Capture the cell that displays the provided text and extract its [x, y] central coordinate. 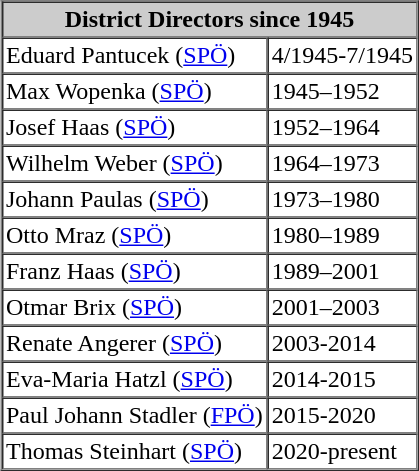
2001–2003 [342, 308]
Eva-Maria Hatzl (SPÖ) [135, 380]
1973–1980 [342, 200]
Renate Angerer (SPÖ) [135, 344]
1964–1973 [342, 164]
Johann Paulas (SPÖ) [135, 200]
Wilhelm Weber (SPÖ) [135, 164]
2020-present [342, 452]
1945–1952 [342, 92]
Eduard Pantucek (SPÖ) [135, 56]
2014-2015 [342, 380]
1952–1964 [342, 128]
Franz Haas (SPÖ) [135, 272]
Max Wopenka (SPÖ) [135, 92]
2015-2020 [342, 416]
1989–2001 [342, 272]
4/1945-7/1945 [342, 56]
Josef Haas (SPÖ) [135, 128]
1980–1989 [342, 236]
Otto Mraz (SPÖ) [135, 236]
Thomas Steinhart (SPÖ) [135, 452]
Otmar Brix (SPÖ) [135, 308]
District Directors since 1945 [210, 20]
2003-2014 [342, 344]
Paul Johann Stadler (FPÖ) [135, 416]
